Determine the [X, Y] coordinate at the center of the cell enclosing the given text.  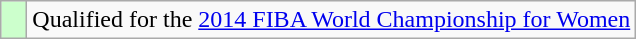
Qualified for the 2014 FIBA World Championship for Women [332, 20]
